Extract the [X, Y] coordinate from the center of the cell holding the provided text.  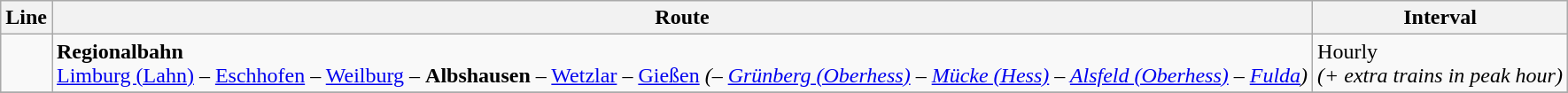
Interval [1440, 18]
Hourly (+ extra trains in peak hour) [1440, 64]
RegionalbahnLimburg (Lahn) – Eschhofen – Weilburg – Albshausen – Wetzlar – Gießen (– Grünberg (Oberhess) – Mücke (Hess) – Alsfeld (Oberhess) – Fulda) [682, 64]
Line [27, 18]
Route [682, 18]
